Provide the [x, y] coordinate of the cell's center where the given text is located.  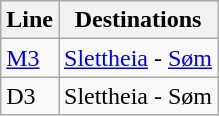
Line [30, 20]
Destinations [138, 20]
M3 [30, 58]
D3 [30, 96]
